Locate the cell with the specified text and output its [x, y] center coordinate. 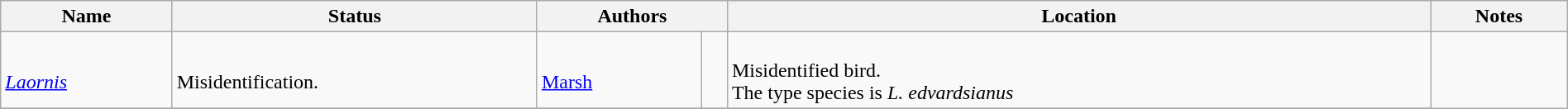
Location [1078, 17]
Misidentification. [354, 70]
Status [354, 17]
Notes [1499, 17]
Misidentified bird. The type species is L. edvardsianus [1078, 70]
Name [86, 17]
Authors [632, 17]
Marsh [619, 70]
Laornis [86, 70]
